Return the (X, Y) coordinate for the center point of the cell that contains the specified text.  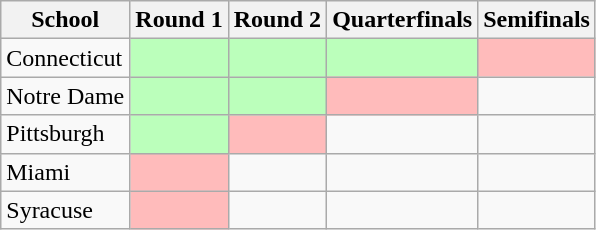
Round 2 (277, 20)
Semifinals (537, 20)
Quarterfinals (402, 20)
Round 1 (179, 20)
Pittsburgh (66, 134)
Syracuse (66, 210)
Connecticut (66, 58)
Notre Dame (66, 96)
Miami (66, 172)
School (66, 20)
